Determine the (X, Y) coordinate at the center of the cell enclosing the given text.  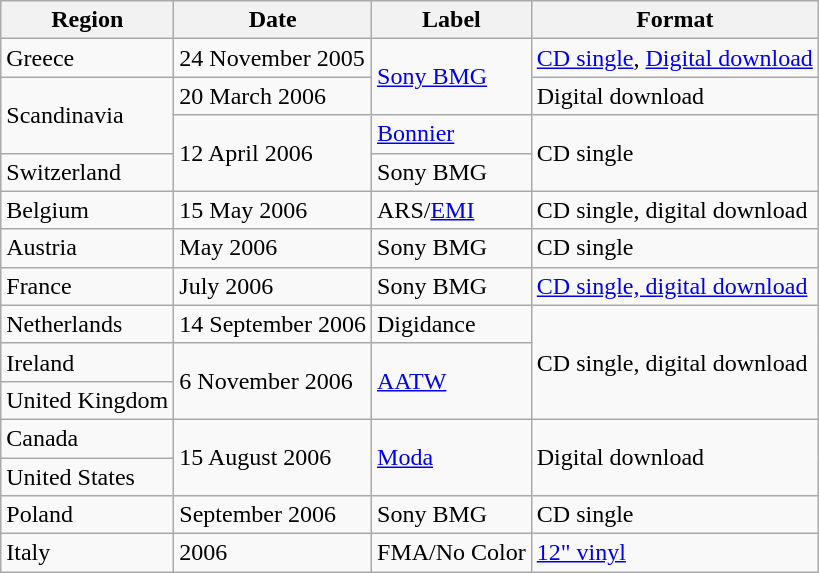
Format (674, 20)
United States (88, 477)
Belgium (88, 210)
15 May 2006 (273, 210)
ARS/EMI (452, 210)
Scandinavia (88, 115)
Poland (88, 515)
Canada (88, 438)
Moda (452, 457)
July 2006 (273, 286)
Bonnier (452, 134)
May 2006 (273, 248)
AATW (452, 381)
12" vinyl (674, 553)
Greece (88, 58)
Switzerland (88, 172)
Netherlands (88, 324)
CD single, Digital download (674, 58)
September 2006 (273, 515)
FMA/No Color (452, 553)
2006 (273, 553)
Italy (88, 553)
Region (88, 20)
Label (452, 20)
14 September 2006 (273, 324)
24 November 2005 (273, 58)
Ireland (88, 362)
12 April 2006 (273, 153)
20 March 2006 (273, 96)
Austria (88, 248)
Digidance (452, 324)
France (88, 286)
United Kingdom (88, 400)
15 August 2006 (273, 457)
6 November 2006 (273, 381)
Date (273, 20)
